Detect which cell encompasses the target text, then output its [x, y] center coordinate. 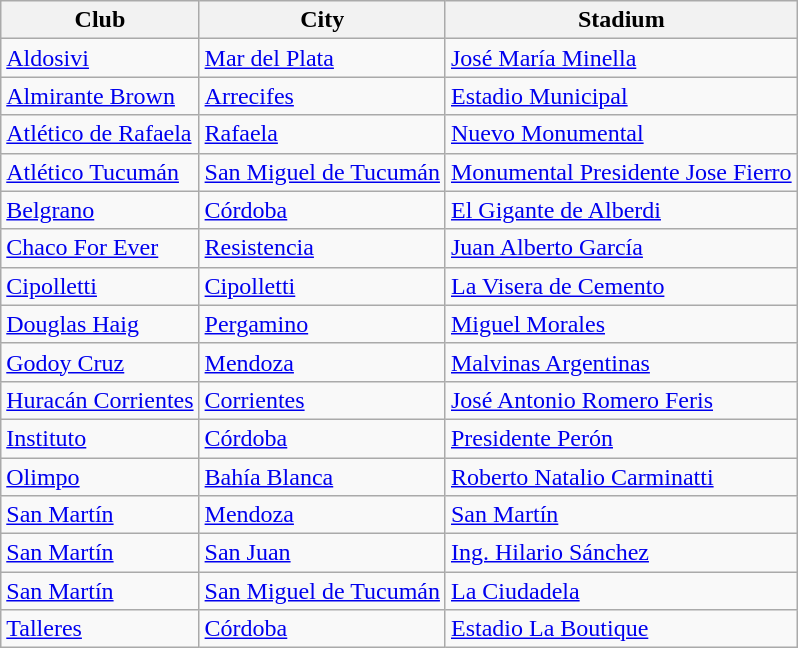
José Antonio Romero Feris [621, 400]
Godoy Cruz [100, 362]
Estadio La Boutique [621, 629]
Huracán Corrientes [100, 400]
Nuevo Monumental [621, 134]
Mar del Plata [322, 58]
Almirante Brown [100, 96]
La Visera de Cemento [621, 286]
Stadium [621, 20]
La Ciudadela [621, 591]
Juan Alberto García [621, 248]
Chaco For Ever [100, 248]
Rafaela [322, 134]
José María Minella [621, 58]
Douglas Haig [100, 324]
Resistencia [322, 248]
Bahía Blanca [322, 477]
Monumental Presidente Jose Fierro [621, 172]
Estadio Municipal [621, 96]
Olimpo [100, 477]
Roberto Natalio Carminatti [621, 477]
Arrecifes [322, 96]
Malvinas Argentinas [621, 362]
Belgrano [100, 210]
Aldosivi [100, 58]
City [322, 20]
Miguel Morales [621, 324]
Ing. Hilario Sánchez [621, 553]
El Gigante de Alberdi [621, 210]
Atlético de Rafaela [100, 134]
Presidente Perón [621, 438]
Atlético Tucumán [100, 172]
Club [100, 20]
Talleres [100, 629]
San Juan [322, 553]
Corrientes [322, 400]
Pergamino [322, 324]
Instituto [100, 438]
